Output the (x, y) coordinate of the center of the cell containing the given text.  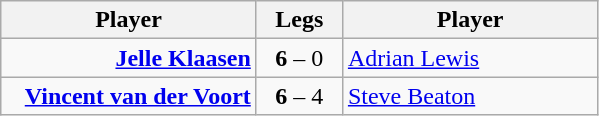
Vincent van der Voort (129, 96)
Jelle Klaasen (129, 58)
Legs (299, 20)
Adrian Lewis (470, 58)
6 – 0 (299, 58)
6 – 4 (299, 96)
Steve Beaton (470, 96)
